For the text-containing cell, return its midpoint in [x, y] coordinate format. 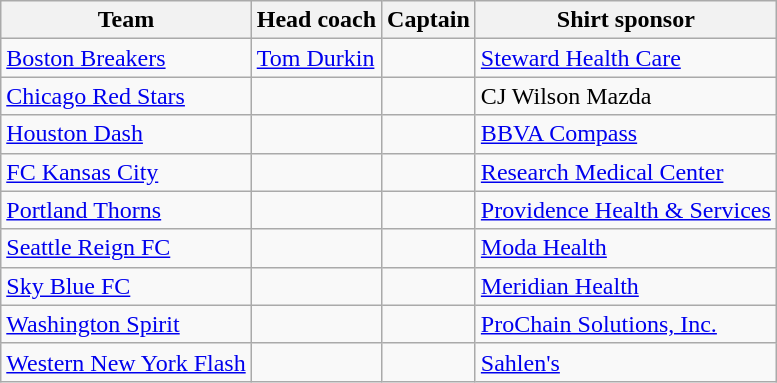
Shirt sponsor [626, 20]
Sahlen's [626, 362]
Washington Spirit [126, 324]
BBVA Compass [626, 134]
Steward Health Care [626, 58]
Seattle Reign FC [126, 248]
Houston Dash [126, 134]
ProChain Solutions, Inc. [626, 324]
Chicago Red Stars [126, 96]
Moda Health [626, 248]
CJ Wilson Mazda [626, 96]
Team [126, 20]
Research Medical Center [626, 172]
Tom Durkin [316, 58]
Portland Thorns [126, 210]
FC Kansas City [126, 172]
Meridian Health [626, 286]
Providence Health & Services [626, 210]
Western New York Flash [126, 362]
Captain [429, 20]
Sky Blue FC [126, 286]
Head coach [316, 20]
Boston Breakers [126, 58]
